Return (x, y) of the center of cell containing provided text 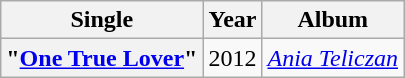
Album (333, 20)
Year (232, 20)
"One True Lover" (102, 58)
2012 (232, 58)
Single (102, 20)
Ania Teliczan (333, 58)
